Pinpoint the cell where the given text exists, returning its (X, Y) midpoint coordinate. 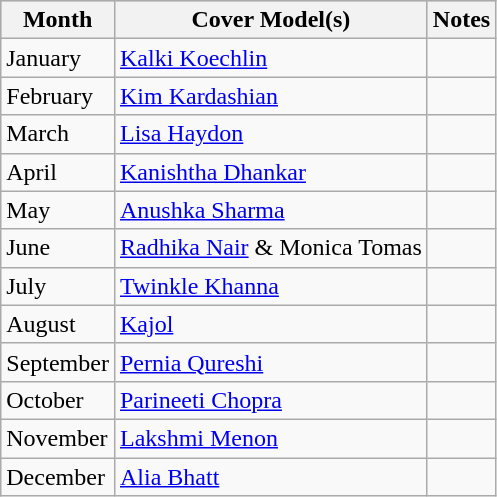
Month (58, 20)
January (58, 58)
November (58, 438)
August (58, 324)
Pernia Qureshi (270, 362)
June (58, 248)
Kalki Koechlin (270, 58)
Cover Model(s) (270, 20)
Twinkle Khanna (270, 286)
Lisa Haydon (270, 134)
Anushka Sharma (270, 210)
October (58, 400)
March (58, 134)
Parineeti Chopra (270, 400)
July (58, 286)
Kim Kardashian (270, 96)
Kanishtha Dhankar (270, 172)
Alia Bhatt (270, 477)
Notes (461, 20)
December (58, 477)
April (58, 172)
February (58, 96)
Lakshmi Menon (270, 438)
Radhika Nair & Monica Tomas (270, 248)
May (58, 210)
September (58, 362)
Kajol (270, 324)
